Search for the cell housing the specified text and yield its [X, Y] center coordinate. 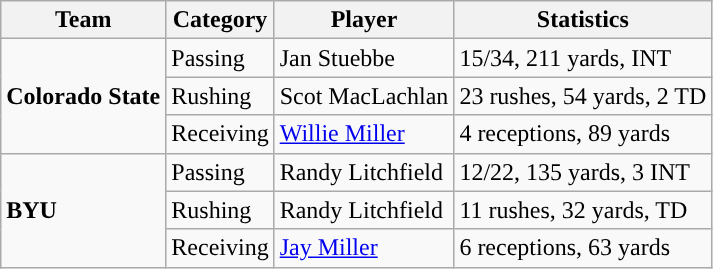
23 rushes, 54 yards, 2 TD [583, 96]
Scot MacLachlan [364, 96]
15/34, 211 yards, INT [583, 58]
Player [364, 20]
Category [220, 20]
Statistics [583, 20]
4 receptions, 89 yards [583, 134]
Colorado State [84, 96]
Team [84, 20]
Jay Miller [364, 248]
12/22, 135 yards, 3 INT [583, 172]
11 rushes, 32 yards, TD [583, 210]
Jan Stuebbe [364, 58]
BYU [84, 210]
6 receptions, 63 yards [583, 248]
Willie Miller [364, 134]
